Pinpoint the cell where the given text exists, returning its (x, y) midpoint coordinate. 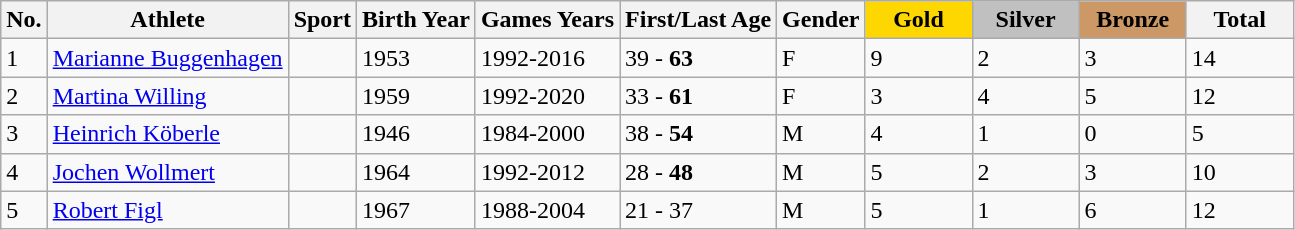
Birth Year (416, 20)
Athlete (168, 20)
Games Years (547, 20)
First/Last Age (698, 20)
1953 (416, 58)
33 - 61 (698, 96)
Sport (322, 20)
Martina Willing (168, 96)
1988-2004 (547, 210)
39 - 63 (698, 58)
1984-2000 (547, 134)
Jochen Wollmert (168, 172)
Gold (918, 20)
1946 (416, 134)
1964 (416, 172)
9 (918, 58)
Gender (821, 20)
No. (24, 20)
Robert Figl (168, 210)
21 - 37 (698, 210)
38 - 54 (698, 134)
1967 (416, 210)
0 (1132, 134)
28 - 48 (698, 172)
Marianne Buggenhagen (168, 58)
14 (1240, 58)
1959 (416, 96)
Silver (1026, 20)
1992-2020 (547, 96)
1992-2016 (547, 58)
Bronze (1132, 20)
10 (1240, 172)
Total (1240, 20)
1992-2012 (547, 172)
6 (1132, 210)
Heinrich Köberle (168, 134)
